For the text-containing cell, return its midpoint in (x, y) coordinate format. 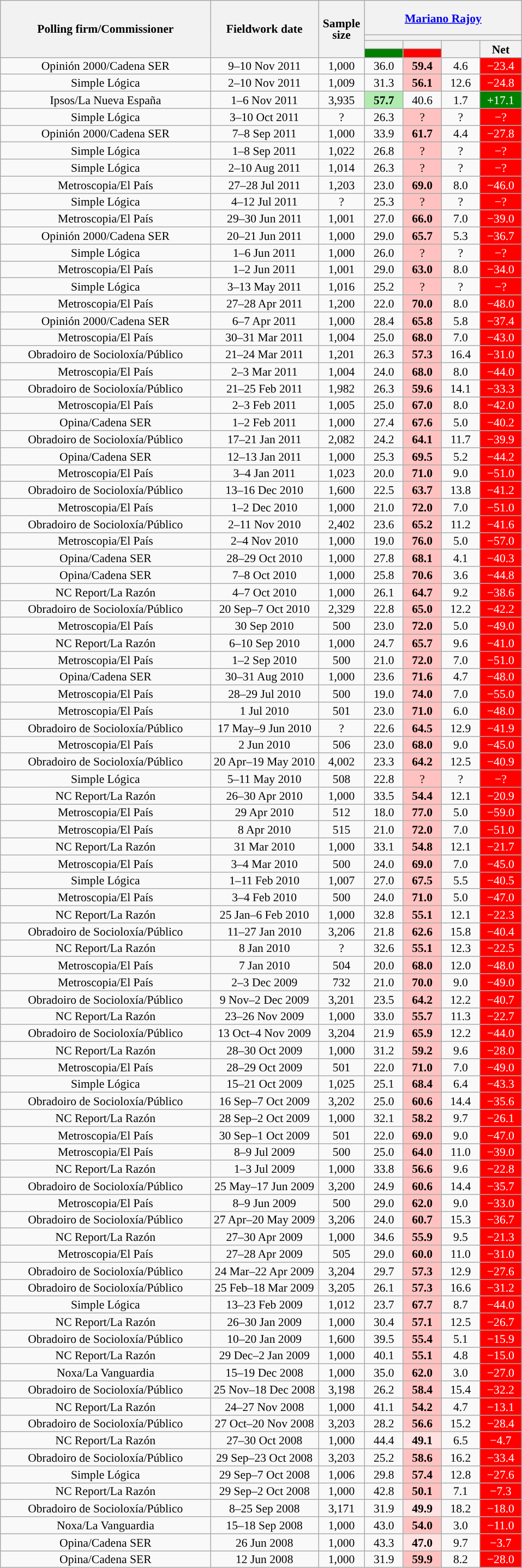
26–30 Jan 2009 (265, 1322)
−18.0 (501, 1508)
12.3 (460, 949)
14.1 (460, 388)
67.5 (422, 880)
66.0 (422, 219)
4.1 (460, 558)
4–12 Jul 2011 (265, 202)
55.9 (422, 1237)
2–10 Aug 2011 (265, 168)
31 Mar 2010 (265, 846)
3,202 (341, 1101)
1–2 Sep 2010 (265, 660)
27.8 (384, 558)
67.7 (422, 1305)
504 (341, 965)
6.4 (460, 1084)
27 Oct–20 Nov 2008 (265, 1423)
2–3 Dec 2009 (265, 982)
67.6 (422, 422)
−32.2 (501, 1389)
1,016 (341, 287)
25.8 (384, 575)
−43.0 (501, 337)
27–28 Jul 2011 (265, 184)
24–27 Nov 2008 (265, 1407)
−37.4 (501, 321)
7–8 Oct 2010 (265, 575)
−27.0 (501, 1373)
−22.3 (501, 915)
64.7 (422, 592)
3–10 Oct 2011 (265, 117)
4.6 (460, 65)
23.7 (384, 1305)
6.0 (460, 711)
49.1 (422, 1440)
Mariano Rajoy (443, 17)
−22.5 (501, 949)
2–3 Feb 2011 (265, 406)
−33.0 (501, 1203)
33.0 (384, 1016)
71.6 (422, 677)
−35.6 (501, 1101)
5.3 (460, 236)
−20.9 (501, 796)
26 Jun 2008 (265, 1542)
−34.0 (501, 269)
70.6 (422, 575)
24.9 (384, 1186)
68.1 (422, 558)
28–29 Oct 2010 (265, 558)
29–30 Jun 2011 (265, 219)
13–23 Feb 2009 (265, 1305)
41.1 (384, 1407)
27.4 (384, 422)
5.8 (460, 321)
732 (341, 982)
2,402 (341, 524)
47.0 (422, 1542)
5.1 (460, 1339)
29 Dec–2 Jan 2009 (265, 1355)
59.4 (422, 65)
6–10 Sep 2010 (265, 643)
39.5 (384, 1339)
25.1 (384, 1084)
−22.8 (501, 1169)
58.6 (422, 1458)
65.2 (422, 524)
68.4 (422, 1084)
2–10 Nov 2011 (265, 83)
12–13 Jan 2011 (265, 456)
24 Mar–22 Apr 2009 (265, 1270)
32.8 (384, 915)
3,198 (341, 1389)
5.2 (460, 456)
−59.0 (501, 812)
1,200 (341, 303)
1,022 (341, 150)
26.2 (384, 1389)
49.9 (422, 1508)
1–3 Jul 2009 (265, 1169)
65.0 (422, 608)
2 Jun 2010 (265, 745)
21.8 (384, 931)
2,329 (341, 608)
50.1 (422, 1492)
1,201 (341, 354)
15.4 (460, 1389)
2–4 Nov 2010 (265, 541)
30 Sep 2010 (265, 626)
5–11 May 2010 (265, 779)
11–27 Jan 2010 (265, 931)
1,005 (341, 406)
34.6 (384, 1237)
43.3 (384, 1542)
29 Sep–2 Oct 2008 (265, 1492)
6–7 Apr 2011 (265, 321)
6.5 (460, 1440)
63.7 (422, 491)
−42.2 (501, 608)
65.8 (422, 321)
−41.6 (501, 524)
43.0 (384, 1525)
+17.1 (501, 100)
58.4 (422, 1389)
Ipsos/La Nueva España (106, 100)
−40.7 (501, 999)
1,014 (341, 168)
35.0 (384, 1373)
15.8 (460, 931)
1.7 (460, 100)
−40.9 (501, 762)
−21.7 (501, 846)
33.5 (384, 796)
8–9 Jun 2009 (265, 1203)
20–21 Jun 2011 (265, 236)
3–13 May 2011 (265, 287)
69.5 (422, 456)
2–3 Mar 2011 (265, 372)
29.7 (384, 1270)
−44.8 (501, 575)
31.3 (384, 83)
Fieldwork date (265, 29)
54.0 (422, 1525)
64.0 (422, 1151)
−44.2 (501, 456)
1,006 (341, 1474)
26–30 Apr 2010 (265, 796)
1–8 Sep 2011 (265, 150)
24.2 (384, 439)
−43.3 (501, 1084)
8 Apr 2010 (265, 830)
57.7 (384, 100)
−40.3 (501, 558)
28 Sep–2 Oct 2009 (265, 1118)
32.6 (384, 949)
−28.4 (501, 1423)
60.0 (422, 1254)
67.0 (422, 406)
30–31 Mar 2011 (265, 337)
1,012 (341, 1305)
25 Feb–18 Mar 2009 (265, 1288)
8–25 Sep 2008 (265, 1508)
8–9 Jul 2009 (265, 1151)
9 Nov–2 Dec 2009 (265, 999)
28.2 (384, 1423)
24.7 (384, 643)
59.2 (422, 1050)
15–21 Oct 2009 (265, 1084)
30 Sep–1 Oct 2009 (265, 1135)
1–2 Feb 2011 (265, 422)
12.0 (460, 965)
−31.2 (501, 1288)
3,200 (341, 1186)
515 (341, 830)
55.4 (422, 1339)
36.0 (384, 65)
28–29 Jul 2010 (265, 693)
40.6 (422, 100)
31.2 (384, 1050)
3.6 (460, 575)
16 Sep–7 Oct 2009 (265, 1101)
2–11 Nov 2010 (265, 524)
4.8 (460, 1355)
10–20 Jan 2009 (265, 1339)
27–28 Apr 2011 (265, 303)
−40.2 (501, 422)
28.4 (384, 321)
4,002 (341, 762)
57.1 (422, 1322)
−41.2 (501, 491)
27–30 Oct 2008 (265, 1440)
1,025 (341, 1084)
29 Apr 2010 (265, 812)
−33.3 (501, 388)
54.4 (422, 796)
32.1 (384, 1118)
2,082 (341, 439)
23.5 (384, 999)
22.6 (384, 727)
−7.3 (501, 1492)
55.7 (422, 1016)
64.5 (422, 727)
16.4 (460, 354)
1,009 (341, 83)
12 Jun 2008 (265, 1559)
−38.6 (501, 592)
20 Sep–7 Oct 2010 (265, 608)
15–18 Sep 2008 (265, 1525)
3–4 Mar 2010 (265, 864)
12.6 (460, 83)
25 May–17 Jun 2009 (265, 1186)
22.5 (384, 491)
23.3 (384, 762)
23–26 Nov 2009 (265, 1016)
−57.0 (501, 541)
21–25 Feb 2011 (265, 388)
1–11 Feb 2010 (265, 880)
29.8 (384, 1474)
16.6 (460, 1288)
−23.4 (501, 65)
1–2 Dec 2010 (265, 507)
−33.4 (501, 1458)
18.2 (460, 1508)
16.2 (460, 1458)
27 Apr–20 May 2009 (265, 1220)
1,203 (341, 184)
5.5 (460, 880)
17 May–9 Jun 2010 (265, 727)
27–30 Apr 2009 (265, 1237)
7 Jan 2010 (265, 965)
76.0 (422, 541)
4–7 Oct 2010 (265, 592)
74.0 (422, 693)
15.3 (460, 1220)
3–4 Jan 2011 (265, 473)
1–6 Jun 2011 (265, 253)
44.4 (384, 1440)
13.8 (460, 491)
3,935 (341, 100)
−24.8 (501, 83)
−39.9 (501, 439)
508 (341, 779)
1 Jul 2010 (265, 711)
−27.8 (501, 134)
29 Sep–7 Oct 2008 (265, 1474)
11.2 (460, 524)
11.7 (460, 439)
9–10 Nov 2011 (265, 65)
28–30 Oct 2009 (265, 1050)
30–31 Aug 2010 (265, 677)
3,171 (341, 1508)
Sample size (341, 29)
8.7 (460, 1305)
−4.7 (501, 1440)
3,205 (341, 1288)
21.9 (384, 1034)
1,023 (341, 473)
56.1 (422, 83)
8 Jan 2010 (265, 949)
30.4 (384, 1322)
15–19 Dec 2008 (265, 1373)
64.1 (422, 439)
−41.0 (501, 643)
Polling firm/Commissioner (106, 29)
1,982 (341, 388)
12.8 (460, 1474)
63.0 (422, 269)
26.0 (384, 253)
27–28 Apr 2009 (265, 1254)
−40.5 (501, 880)
−55.0 (501, 693)
42.8 (384, 1492)
61.7 (422, 134)
17–21 Jan 2011 (265, 439)
13 Oct–4 Nov 2009 (265, 1034)
59.6 (422, 388)
15.2 (460, 1423)
7–8 Sep 2011 (265, 134)
28–29 Oct 2009 (265, 1068)
505 (341, 1254)
13–16 Dec 2010 (265, 491)
506 (341, 745)
54.2 (422, 1407)
−13.1 (501, 1407)
8.2 (460, 1559)
−35.7 (501, 1186)
33.1 (384, 846)
33.8 (384, 1169)
54.8 (422, 846)
4.4 (460, 134)
57.4 (422, 1474)
33.9 (384, 134)
9.5 (460, 1237)
1–2 Jun 2011 (265, 269)
11.3 (460, 1016)
65.9 (422, 1034)
59.9 (422, 1559)
3–4 Feb 2010 (265, 897)
512 (341, 812)
−15.0 (501, 1355)
21–24 Mar 2011 (265, 354)
−26.1 (501, 1118)
9.2 (460, 592)
−42.0 (501, 406)
1,007 (341, 880)
26.8 (384, 150)
Net (501, 49)
−22.7 (501, 1016)
−21.3 (501, 1237)
−40.4 (501, 931)
40.1 (384, 1355)
−15.9 (501, 1339)
77.0 (422, 812)
58.2 (422, 1118)
25 Jan–6 Feb 2010 (265, 915)
−11.0 (501, 1525)
−41.9 (501, 727)
25 Nov–18 Dec 2008 (265, 1389)
−26.7 (501, 1322)
−3.7 (501, 1542)
7.1 (460, 1492)
60.7 (422, 1220)
1–6 Nov 2011 (265, 100)
20 Apr–19 May 2010 (265, 762)
18.0 (384, 812)
3,201 (341, 999)
−46.0 (501, 184)
29 Sep–23 Oct 2008 (265, 1458)
62.6 (422, 931)
